Identify which cell holds the provided text, then report its [x, y] central coordinate. 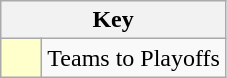
Key [114, 20]
Teams to Playoffs [134, 58]
